Extract the (x, y) coordinate from the center of the cell holding the provided text.  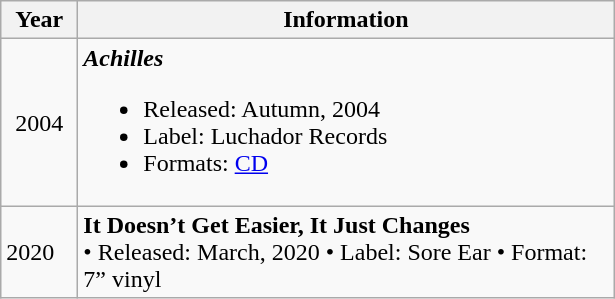
2004 (40, 122)
Year (40, 20)
AchillesReleased: Autumn, 2004Label: Luchador RecordsFormats: CD (346, 122)
Information (346, 20)
2020 (40, 252)
It Doesn’t Get Easier, It Just Changes• Released: March, 2020 • Label: Sore Ear • Format: 7” vinyl (346, 252)
